Determine the [X, Y] coordinate at the center of the cell enclosing the given text.  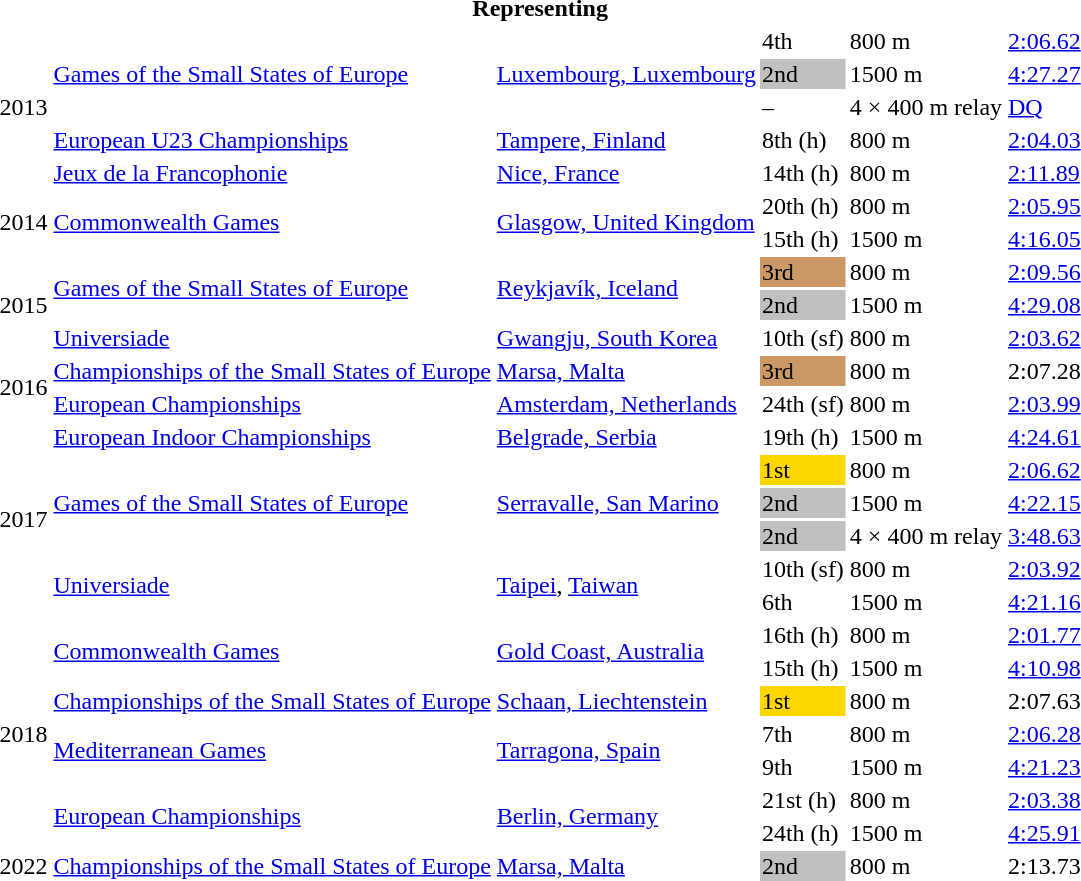
9th [802, 767]
Gold Coast, Australia [626, 652]
Reykjavík, Iceland [626, 288]
Belgrade, Serbia [626, 437]
Tampere, Finland [626, 140]
14th (h) [802, 173]
European Indoor Championships [272, 437]
24th (sf) [802, 404]
8th (h) [802, 140]
Nice, France [626, 173]
European U23 Championships [272, 140]
16th (h) [802, 635]
20th (h) [802, 206]
21st (h) [802, 800]
24th (h) [802, 833]
Taipei, Taiwan [626, 586]
Gwangju, South Korea [626, 338]
Glasgow, United Kingdom [626, 222]
Tarragona, Spain [626, 750]
7th [802, 734]
Schaan, Liechtenstein [626, 701]
Amsterdam, Netherlands [626, 404]
Berlin, Germany [626, 816]
Mediterranean Games [272, 750]
4th [802, 41]
6th [802, 602]
19th (h) [802, 437]
Serravalle, San Marino [626, 503]
– [802, 107]
Luxembourg, Luxembourg [626, 74]
Jeux de la Francophonie [272, 173]
